Scan for the cell matching the given text and deliver its (x, y) coordinate at center. 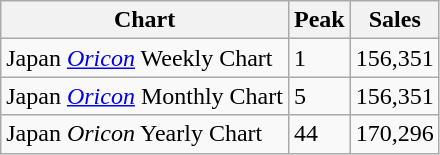
1 (319, 58)
Japan Oricon Monthly Chart (145, 96)
Japan Oricon Weekly Chart (145, 58)
Chart (145, 20)
Sales (394, 20)
5 (319, 96)
Peak (319, 20)
44 (319, 134)
170,296 (394, 134)
Japan Oricon Yearly Chart (145, 134)
